Identify which cell holds the provided text, then report its (x, y) central coordinate. 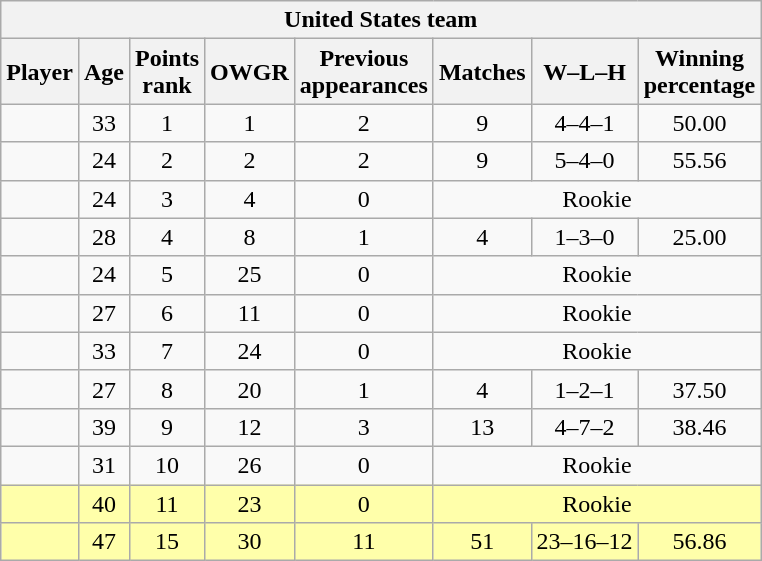
26 (250, 465)
United States team (381, 20)
Player (40, 72)
25.00 (700, 237)
10 (166, 465)
38.46 (700, 427)
55.56 (700, 161)
56.86 (700, 542)
37.50 (700, 389)
Previousappearances (364, 72)
40 (104, 503)
47 (104, 542)
39 (104, 427)
Pointsrank (166, 72)
W–L–H (584, 72)
4–4–1 (584, 123)
30 (250, 542)
13 (482, 427)
23 (250, 503)
25 (250, 275)
15 (166, 542)
7 (166, 351)
Winningpercentage (700, 72)
4–7–2 (584, 427)
20 (250, 389)
5 (166, 275)
28 (104, 237)
31 (104, 465)
1–3–0 (584, 237)
1–2–1 (584, 389)
23–16–12 (584, 542)
51 (482, 542)
5–4–0 (584, 161)
6 (166, 313)
12 (250, 427)
50.00 (700, 123)
Matches (482, 72)
OWGR (250, 72)
Age (104, 72)
